From the cell containing the given text, extract its center point as (X, Y) coordinate. 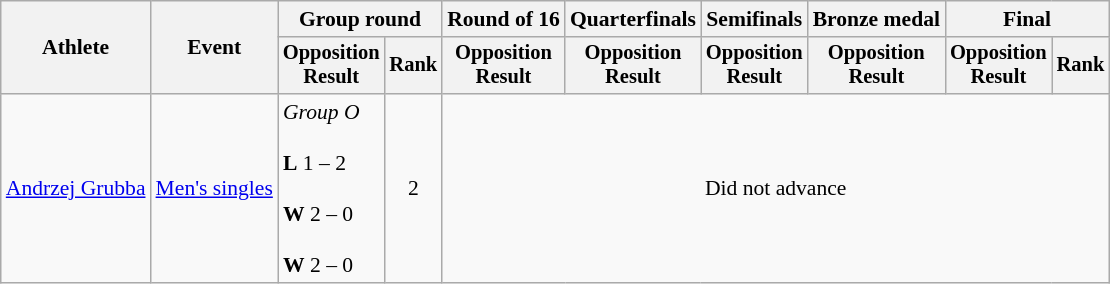
Quarterfinals (633, 19)
Bronze medal (876, 19)
Group round (360, 19)
Event (214, 48)
2 (413, 188)
Group OL 1 – 2W 2 – 0W 2 – 0 (332, 188)
Final (1027, 19)
Athlete (76, 48)
Round of 16 (504, 19)
Semifinals (754, 19)
Andrzej Grubba (76, 188)
Did not advance (776, 188)
Men's singles (214, 188)
